From the cell containing the given text, extract its center point as (X, Y) coordinate. 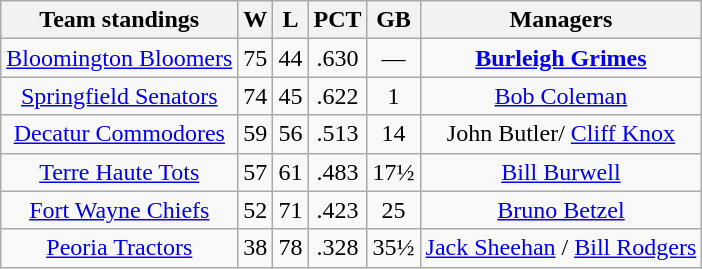
.622 (338, 96)
44 (290, 58)
Decatur Commodores (120, 134)
1 (394, 96)
17½ (394, 172)
Fort Wayne Chiefs (120, 210)
78 (290, 248)
56 (290, 134)
45 (290, 96)
PCT (338, 20)
74 (256, 96)
GB (394, 20)
61 (290, 172)
.630 (338, 58)
Managers (561, 20)
75 (256, 58)
W (256, 20)
57 (256, 172)
.423 (338, 210)
Team standings (120, 20)
Peoria Tractors (120, 248)
38 (256, 248)
Burleigh Grimes (561, 58)
L (290, 20)
.483 (338, 172)
Bob Coleman (561, 96)
John Butler/ Cliff Knox (561, 134)
71 (290, 210)
59 (256, 134)
Jack Sheehan / Bill Rodgers (561, 248)
14 (394, 134)
35½ (394, 248)
25 (394, 210)
Bloomington Bloomers (120, 58)
.328 (338, 248)
.513 (338, 134)
Terre Haute Tots (120, 172)
Bill Burwell (561, 172)
— (394, 58)
52 (256, 210)
Bruno Betzel (561, 210)
Springfield Senators (120, 96)
